Capture the cell that displays the provided text and extract its (X, Y) central coordinate. 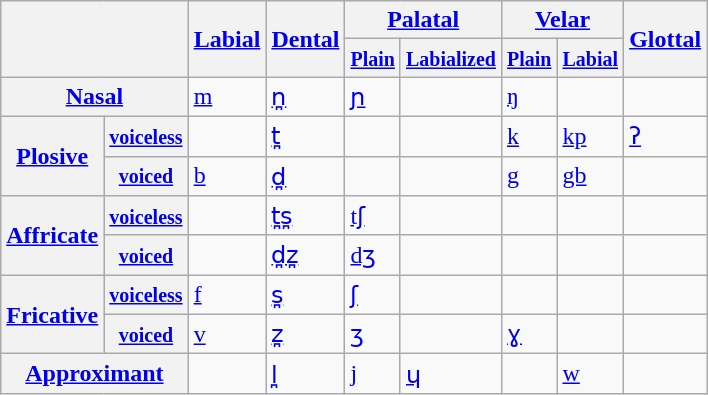
kp (590, 136)
z̪ (306, 334)
gb (590, 176)
Nasal (94, 97)
tʃ (373, 216)
Velar (562, 20)
ŋ (529, 97)
k (529, 136)
n̪ (306, 97)
d̪z̪ (306, 255)
g (529, 176)
ɣ (529, 334)
f (227, 295)
l̪ (306, 374)
v (227, 334)
dʒ (373, 255)
ɥ (450, 374)
ʃ (373, 295)
Dental (306, 39)
w (590, 374)
Glottal (666, 39)
t̪s̪ (306, 216)
Plosive (52, 156)
Palatal (424, 20)
d̪ (306, 176)
ʔ (666, 136)
Affricate (52, 236)
Approximant (94, 374)
j (373, 374)
ʒ (373, 334)
b (227, 176)
Fricative (52, 314)
s̪ (306, 295)
Labialized (450, 58)
ɲ (373, 97)
t̪ (306, 136)
m (227, 97)
